Detect which cell encompasses the target text, then output its (x, y) center coordinate. 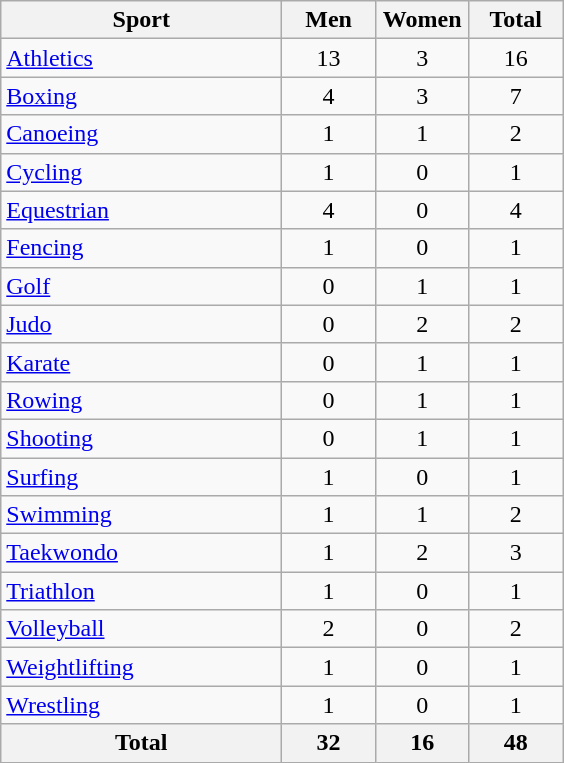
Surfing (142, 477)
Taekwondo (142, 553)
32 (329, 743)
Volleyball (142, 629)
Swimming (142, 515)
Karate (142, 362)
Wrestling (142, 705)
Women (422, 20)
48 (516, 743)
Golf (142, 286)
Men (329, 20)
7 (516, 96)
Athletics (142, 58)
Canoeing (142, 134)
Boxing (142, 96)
Weightlifting (142, 667)
Rowing (142, 400)
Equestrian (142, 210)
Sport (142, 20)
Judo (142, 324)
13 (329, 58)
Cycling (142, 172)
Shooting (142, 438)
Fencing (142, 248)
Triathlon (142, 591)
